Find where the given text appears and provide that cell's center as (X, Y) coordinate. 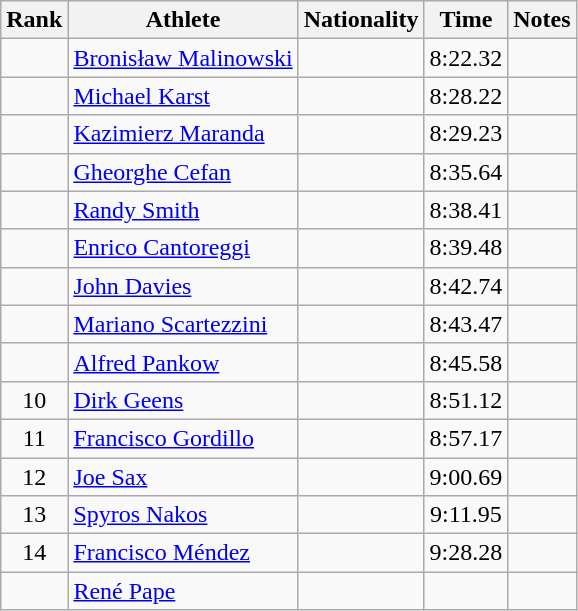
9:00.69 (466, 477)
Joe Sax (183, 477)
8:43.47 (466, 324)
Nationality (361, 20)
13 (34, 515)
Bronisław Malinowski (183, 58)
10 (34, 400)
9:11.95 (466, 515)
9:28.28 (466, 553)
8:57.17 (466, 438)
8:39.48 (466, 248)
Athlete (183, 20)
8:28.22 (466, 96)
8:38.41 (466, 210)
Rank (34, 20)
8:22.32 (466, 58)
11 (34, 438)
12 (34, 477)
8:45.58 (466, 362)
Francisco Méndez (183, 553)
Dirk Geens (183, 400)
Michael Karst (183, 96)
Notes (542, 20)
Enrico Cantoreggi (183, 248)
Spyros Nakos (183, 515)
Gheorghe Cefan (183, 172)
8:29.23 (466, 134)
John Davies (183, 286)
8:42.74 (466, 286)
8:51.12 (466, 400)
Randy Smith (183, 210)
8:35.64 (466, 172)
14 (34, 553)
Francisco Gordillo (183, 438)
Time (466, 20)
Kazimierz Maranda (183, 134)
René Pape (183, 591)
Alfred Pankow (183, 362)
Mariano Scartezzini (183, 324)
